Scan for the cell matching the given text and deliver its (x, y) coordinate at center. 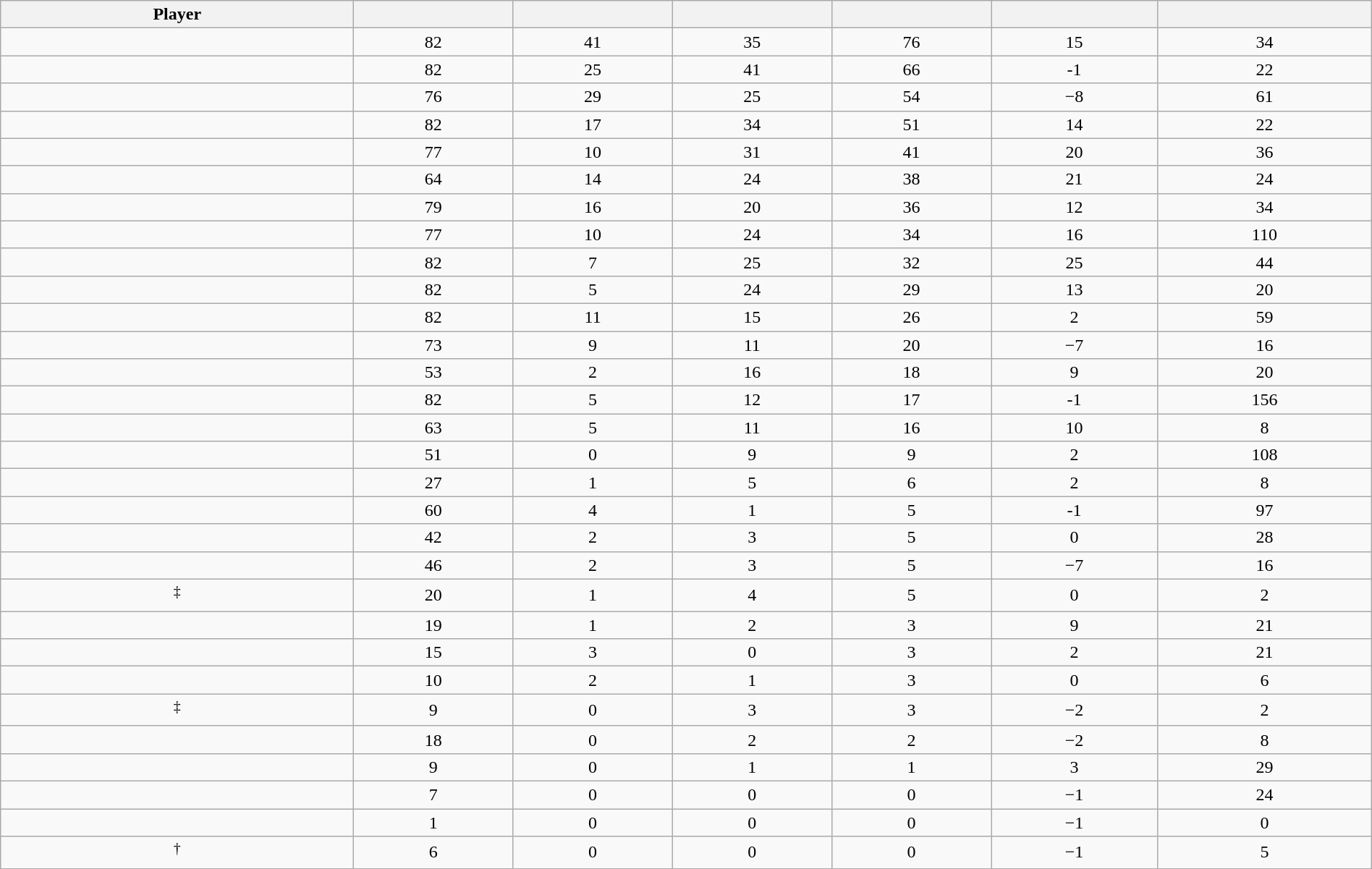
44 (1265, 262)
64 (433, 179)
63 (433, 428)
19 (433, 625)
31 (752, 152)
59 (1265, 317)
46 (433, 565)
97 (1265, 510)
† (177, 852)
110 (1265, 234)
156 (1265, 400)
−8 (1075, 97)
Player (177, 14)
73 (433, 345)
60 (433, 510)
32 (911, 262)
61 (1265, 97)
108 (1265, 455)
28 (1265, 538)
35 (752, 42)
66 (911, 69)
53 (433, 373)
38 (911, 179)
26 (911, 317)
27 (433, 483)
13 (1075, 289)
79 (433, 207)
42 (433, 538)
54 (911, 97)
